Provide the [X, Y] coordinate of the cell's center where the given text is located.  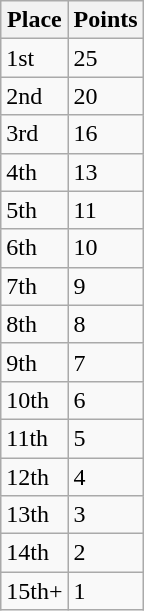
4 [106, 477]
11th [34, 438]
9th [34, 362]
15th+ [34, 591]
9 [106, 286]
2 [106, 553]
3 [106, 515]
8th [34, 324]
2nd [34, 96]
12th [34, 477]
13th [34, 515]
1st [34, 58]
16 [106, 134]
4th [34, 172]
1 [106, 591]
Points [106, 20]
11 [106, 210]
5th [34, 210]
3rd [34, 134]
6th [34, 248]
7 [106, 362]
7th [34, 286]
10 [106, 248]
Place [34, 20]
10th [34, 400]
25 [106, 58]
6 [106, 400]
14th [34, 553]
5 [106, 438]
20 [106, 96]
13 [106, 172]
8 [106, 324]
